Identify which cell holds the provided text, then report its (X, Y) central coordinate. 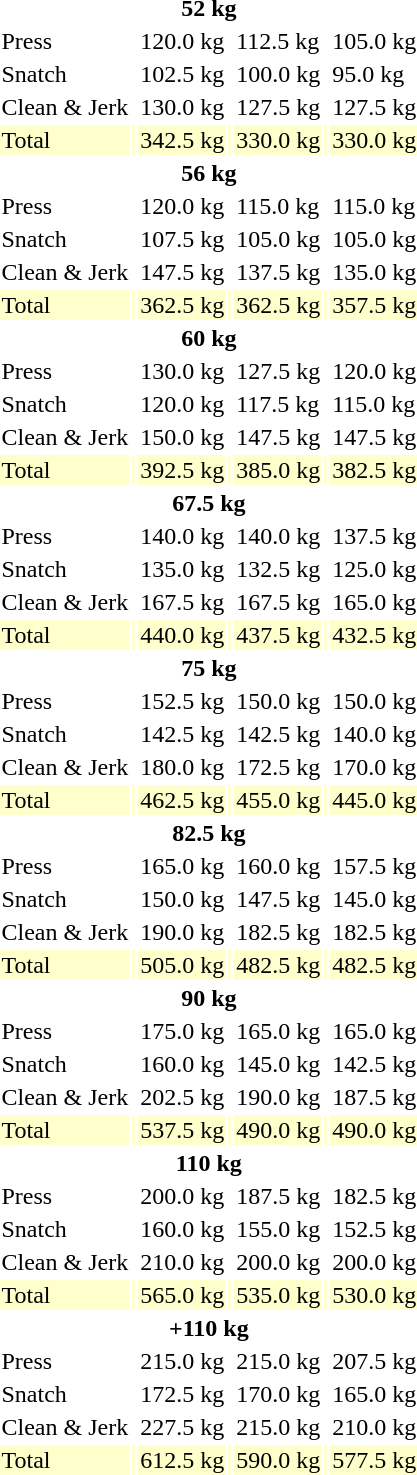
112.5 kg (278, 41)
537.5 kg (182, 1130)
440.0 kg (182, 635)
115.0 kg (278, 206)
105.0 kg (278, 239)
180.0 kg (182, 767)
590.0 kg (278, 1460)
482.5 kg (278, 965)
137.5 kg (278, 272)
175.0 kg (182, 1031)
392.5 kg (182, 470)
535.0 kg (278, 1295)
437.5 kg (278, 635)
135.0 kg (182, 569)
145.0 kg (278, 1064)
565.0 kg (182, 1295)
107.5 kg (182, 239)
155.0 kg (278, 1229)
182.5 kg (278, 932)
170.0 kg (278, 1394)
505.0 kg (182, 965)
117.5 kg (278, 404)
132.5 kg (278, 569)
187.5 kg (278, 1196)
462.5 kg (182, 800)
342.5 kg (182, 140)
210.0 kg (182, 1262)
102.5 kg (182, 74)
455.0 kg (278, 800)
385.0 kg (278, 470)
490.0 kg (278, 1130)
152.5 kg (182, 701)
612.5 kg (182, 1460)
202.5 kg (182, 1097)
227.5 kg (182, 1427)
100.0 kg (278, 74)
330.0 kg (278, 140)
